Search for the cell housing the specified text and yield its (X, Y) center coordinate. 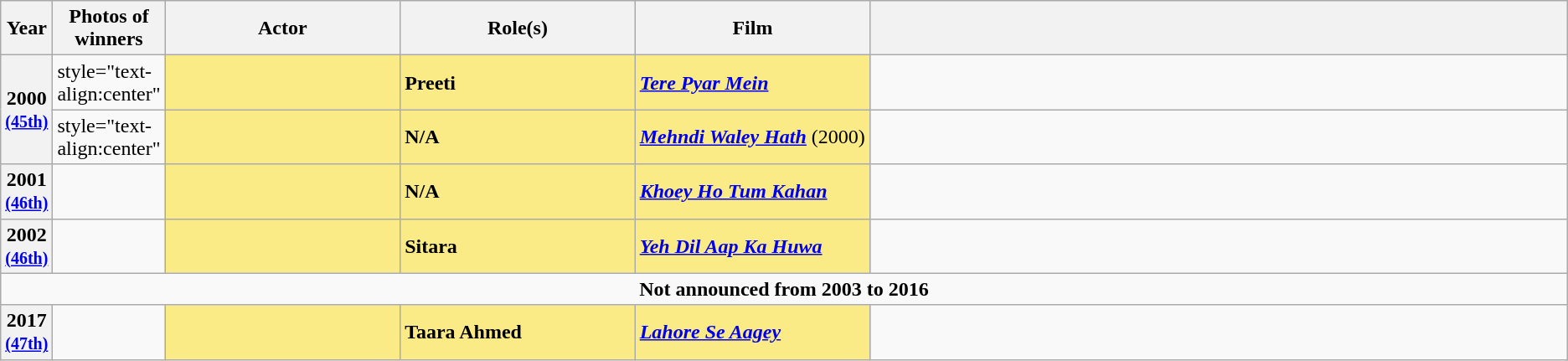
Role(s) (518, 28)
Lahore Se Aagey (752, 332)
Year (27, 28)
Taara Ahmed (518, 332)
Khoey Ho Tum Kahan (752, 191)
Mehndi Waley Hath (2000) (752, 137)
Tere Pyar Mein (752, 82)
2000 (45th) (27, 110)
Sitara (518, 246)
Photos of winners (109, 28)
Film (752, 28)
2002 (46th) (27, 246)
2017 (47th) (27, 332)
Not announced from 2003 to 2016 (784, 289)
2001 (46th) (27, 191)
Actor (283, 28)
Preeti (518, 82)
Yeh Dil Aap Ka Huwa (752, 246)
